Extract the [x, y] coordinate from the center of the cell holding the provided text.  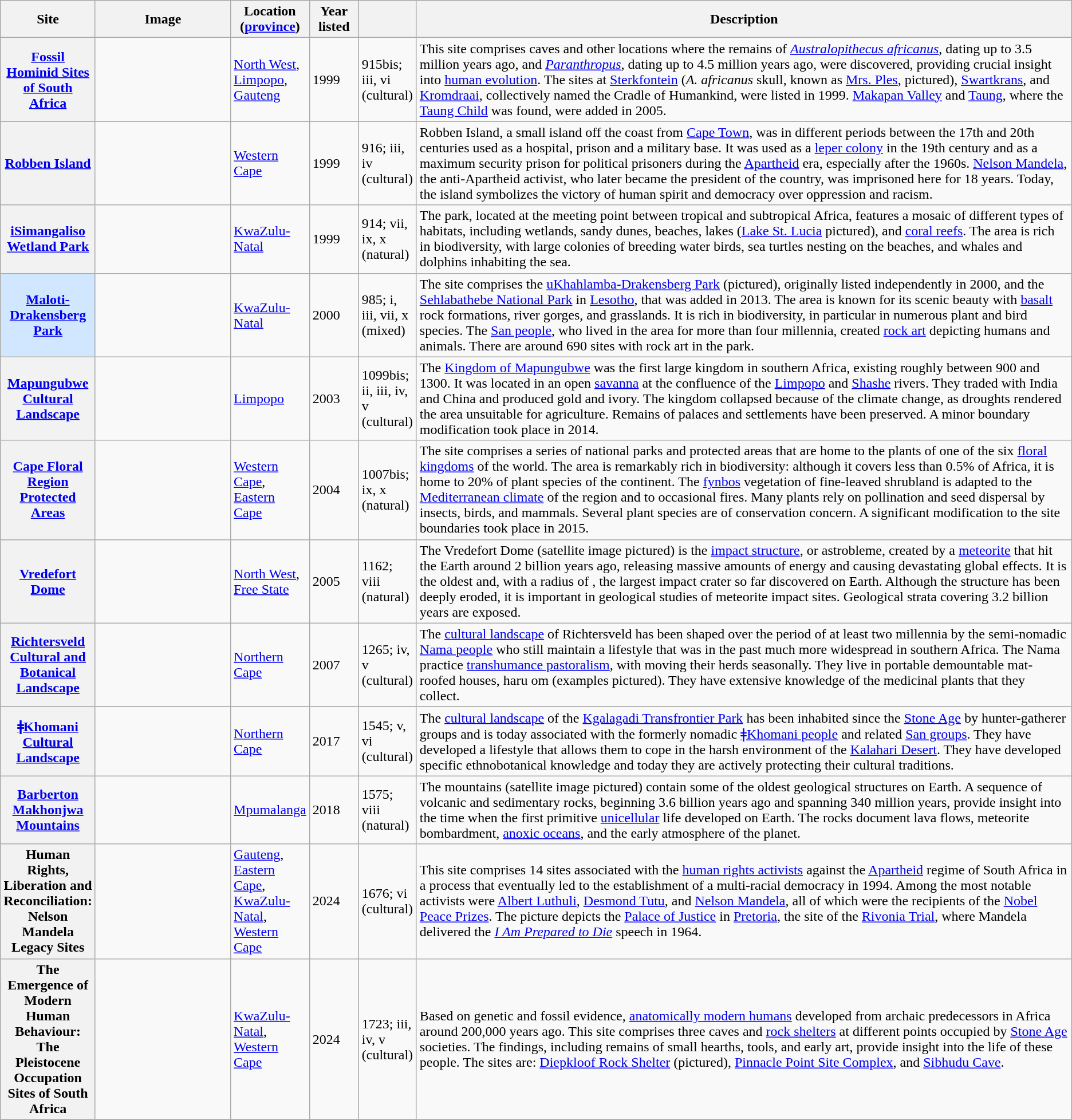
Image [163, 19]
North West, Limpopo, Gauteng [270, 80]
Mapungubwe Cultural Landscape [48, 399]
Year listed [334, 19]
Limpopo [270, 399]
Richtersveld Cultural and Botanical Landscape [48, 665]
2007 [334, 665]
2005 [334, 581]
2004 [334, 490]
ǂKhomani Cultural Landscape [48, 741]
1723; iii, iv, v (cultural) [387, 1039]
Mpumalanga [270, 810]
985; i, iii, vii, x (mixed) [387, 315]
1099bis; ii, iii, iv, v (cultural) [387, 399]
The Emergence of Modern Human Behaviour: The Pleistocene Occupation Sites of South Africa [48, 1039]
2017 [334, 741]
1265; iv, v (cultural) [387, 665]
2000 [334, 315]
Gauteng, Eastern Cape, KwaZulu-Natal, Western Cape [270, 901]
Barberton Makhonjwa Mountains [48, 810]
2003 [334, 399]
North West, Free State [270, 581]
Fossil Hominid Sites of South Africa [48, 80]
Western Cape, Eastern Cape [270, 490]
1575; viii (natural) [387, 810]
2018 [334, 810]
iSimangaliso Wetland Park [48, 239]
914; vii, ix, x (natural) [387, 239]
KwaZulu-Natal, Western Cape [270, 1039]
Robben Island [48, 163]
Vredefort Dome [48, 581]
Western Cape [270, 163]
1162; viii (natural) [387, 581]
Maloti-Drakensberg Park [48, 315]
1007bis; ix, x (natural) [387, 490]
Cape Floral Region Protected Areas [48, 490]
Site [48, 19]
915bis; iii, vi (cultural) [387, 80]
Location (province) [270, 19]
1545; v, vi (cultural) [387, 741]
Description [744, 19]
916; iii, iv (cultural) [387, 163]
Human Rights, Liberation and Reconciliation: Nelson Mandela Legacy Sites [48, 901]
1676; vi (cultural) [387, 901]
